From the cell containing the given text, extract its center point as (X, Y) coordinate. 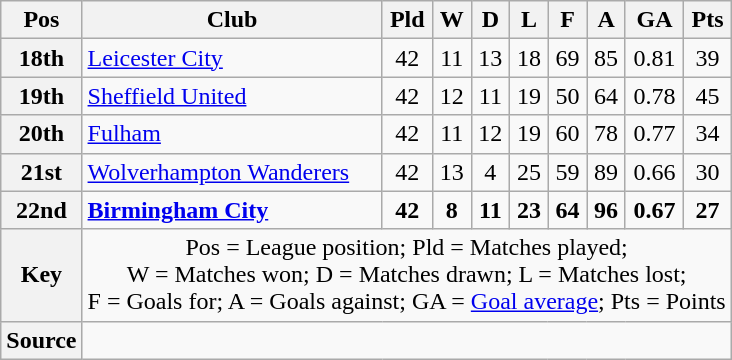
L (530, 20)
18th (42, 58)
0.77 (654, 134)
85 (606, 58)
4 (490, 172)
50 (568, 96)
78 (606, 134)
0.66 (654, 172)
39 (708, 58)
W (452, 20)
A (606, 20)
D (490, 20)
Pld (407, 20)
Wolverhampton Wanderers (232, 172)
96 (606, 210)
27 (708, 210)
59 (568, 172)
Sheffield United (232, 96)
Source (42, 340)
30 (708, 172)
22nd (42, 210)
F (568, 20)
Fulham (232, 134)
0.78 (654, 96)
69 (568, 58)
Leicester City (232, 58)
Club (232, 20)
Pos (42, 20)
21st (42, 172)
34 (708, 134)
20th (42, 134)
18 (530, 58)
45 (708, 96)
8 (452, 210)
0.81 (654, 58)
Birmingham City (232, 210)
Pts (708, 20)
25 (530, 172)
GA (654, 20)
19th (42, 96)
60 (568, 134)
0.67 (654, 210)
89 (606, 172)
Key (42, 275)
23 (530, 210)
